From the cell containing the given text, extract its center point as (x, y) coordinate. 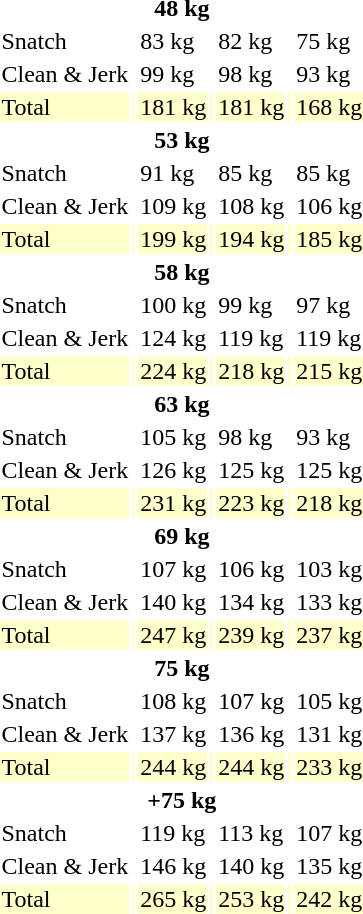
223 kg (252, 503)
106 kg (252, 569)
265 kg (174, 899)
91 kg (174, 173)
253 kg (252, 899)
231 kg (174, 503)
82 kg (252, 41)
199 kg (174, 239)
109 kg (174, 206)
126 kg (174, 470)
137 kg (174, 734)
194 kg (252, 239)
224 kg (174, 371)
85 kg (252, 173)
100 kg (174, 305)
134 kg (252, 602)
146 kg (174, 866)
218 kg (252, 371)
136 kg (252, 734)
247 kg (174, 635)
105 kg (174, 437)
125 kg (252, 470)
124 kg (174, 338)
239 kg (252, 635)
113 kg (252, 833)
83 kg (174, 41)
